Capture the cell that displays the provided text and extract its (X, Y) central coordinate. 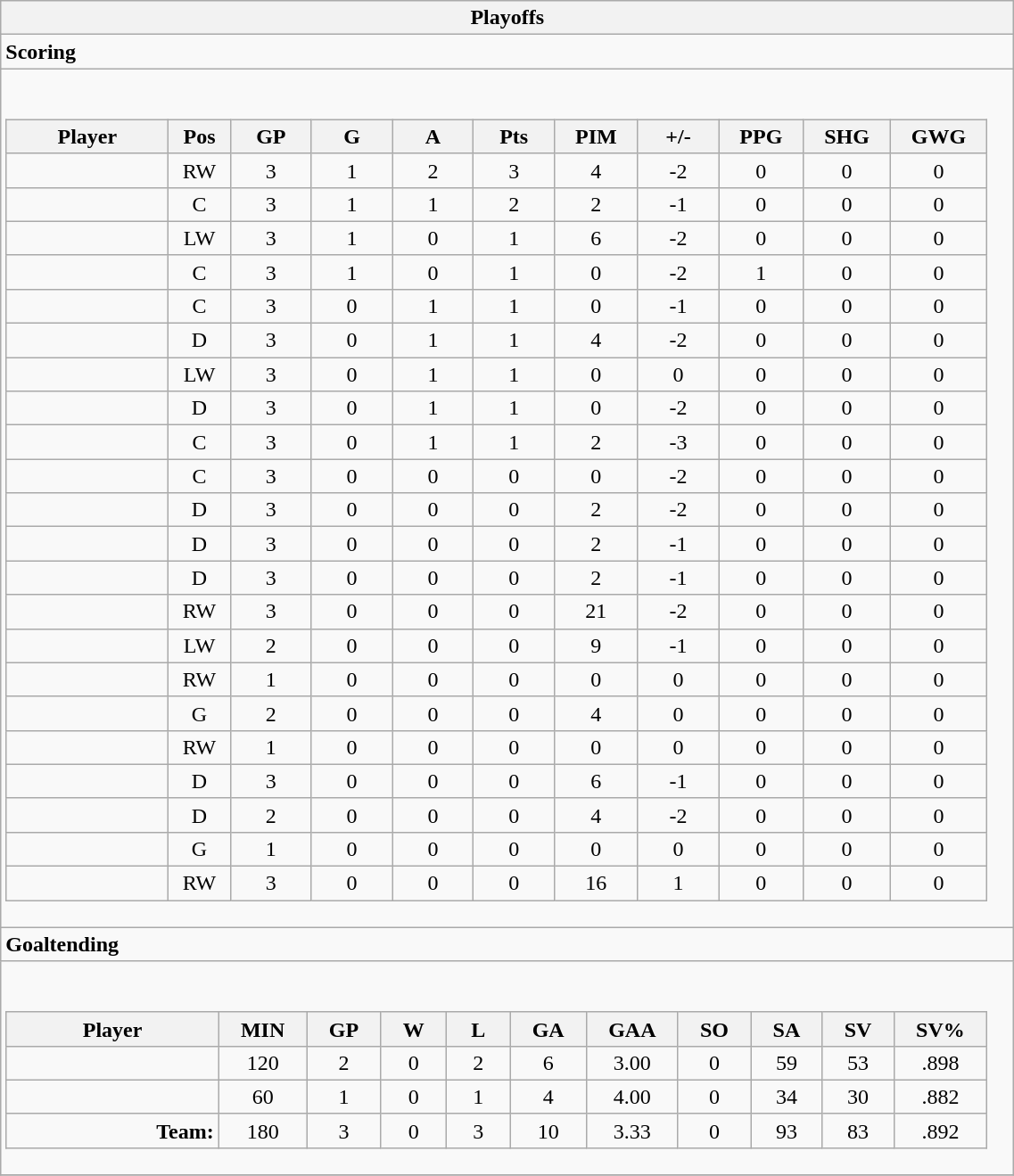
MIN (262, 1029)
21 (597, 612)
A (433, 136)
83 (858, 1131)
180 (262, 1131)
3.33 (631, 1131)
30 (858, 1097)
SHG (847, 136)
3.00 (631, 1063)
+/- (678, 136)
Player MIN GP W L GA GAA SO SA SV SV% 120 2 0 2 6 3.00 0 59 53 .898 60 1 0 1 4 4.00 0 34 30 .882 Team: 180 3 0 3 10 3.33 0 93 83 .892 (507, 1068)
16 (597, 884)
SV% (940, 1029)
SV (858, 1029)
Team: (112, 1131)
PPG (762, 136)
GWG (938, 136)
SO (714, 1029)
59 (787, 1063)
Playoffs (507, 18)
-3 (678, 442)
Pts (514, 136)
4.00 (631, 1097)
W (414, 1029)
Scoring (507, 52)
93 (787, 1131)
Goaltending (507, 944)
L (478, 1029)
53 (858, 1063)
.898 (940, 1063)
SA (787, 1029)
Pos (200, 136)
.892 (940, 1131)
120 (262, 1063)
10 (548, 1131)
GA (548, 1029)
PIM (597, 136)
34 (787, 1097)
9 (597, 646)
GAA (631, 1029)
.882 (940, 1097)
60 (262, 1097)
